Detect which cell encompasses the target text, then output its [x, y] center coordinate. 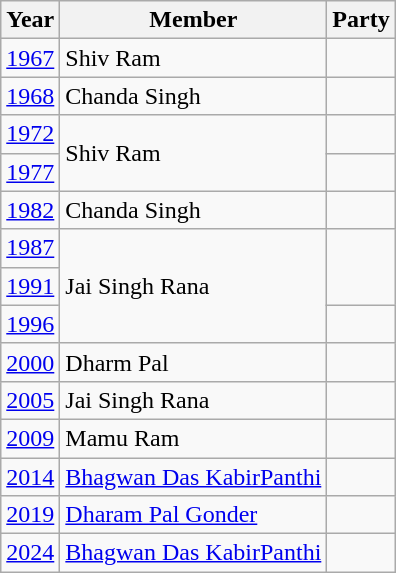
1996 [30, 324]
2000 [30, 362]
1977 [30, 172]
Mamu Ram [194, 438]
2019 [30, 515]
1982 [30, 210]
2005 [30, 400]
1987 [30, 248]
1991 [30, 286]
Dharm Pal [194, 362]
1972 [30, 134]
2014 [30, 477]
Year [30, 20]
2009 [30, 438]
1967 [30, 58]
2024 [30, 553]
Dharam Pal Gonder [194, 515]
1968 [30, 96]
Party [361, 20]
Member [194, 20]
